Scan for the cell matching the given text and deliver its (X, Y) coordinate at center. 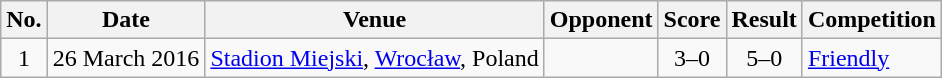
Stadion Miejski, Wrocław, Poland (374, 58)
1 (24, 58)
26 March 2016 (126, 58)
Date (126, 20)
Competition (872, 20)
5–0 (764, 58)
Score (692, 20)
Friendly (872, 58)
3–0 (692, 58)
Opponent (601, 20)
No. (24, 20)
Venue (374, 20)
Result (764, 20)
